Locate the cell with the specified text and output its (x, y) center coordinate. 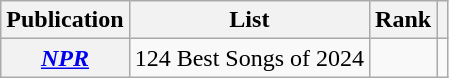
Rank (404, 20)
124 Best Songs of 2024 (249, 58)
NPR (65, 58)
Publication (65, 20)
List (249, 20)
